Search for the cell housing the specified text and yield its [x, y] center coordinate. 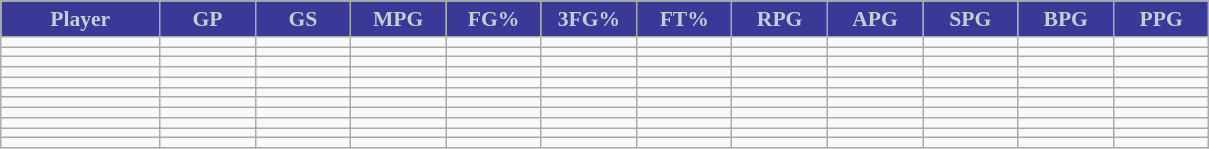
Player [80, 19]
GS [302, 19]
PPG [1161, 19]
FT% [684, 19]
GP [208, 19]
FG% [494, 19]
RPG [780, 19]
APG [874, 19]
SPG [970, 19]
3FG% [588, 19]
MPG [398, 19]
BPG [1066, 19]
